Search for the cell housing the specified text and yield its (x, y) center coordinate. 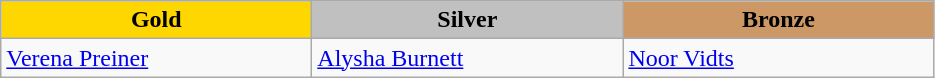
Alysha Burnett (468, 58)
Gold (156, 20)
Bronze (778, 20)
Verena Preiner (156, 58)
Silver (468, 20)
Noor Vidts (778, 58)
